Identify which cell holds the provided text, then report its [X, Y] central coordinate. 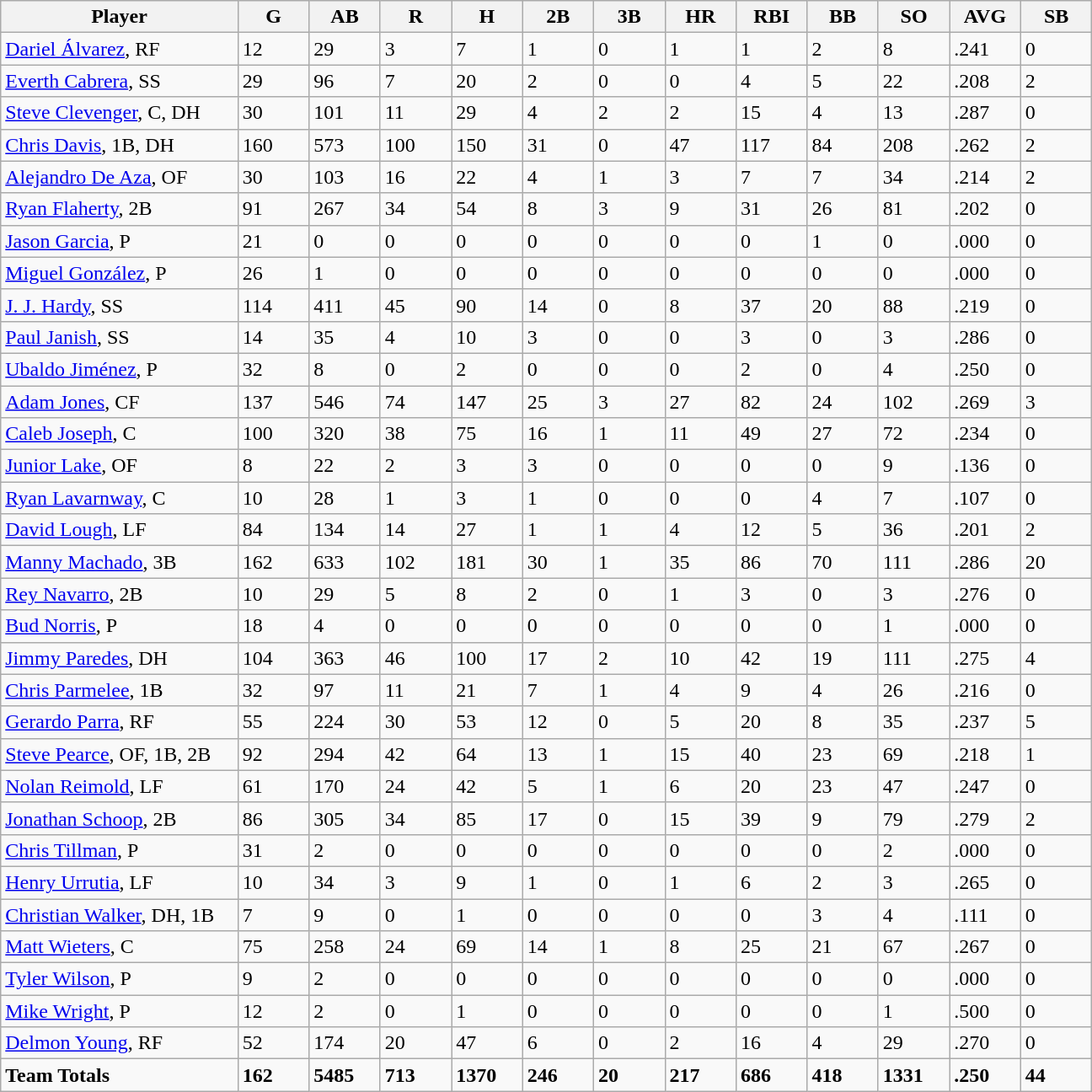
82 [771, 402]
.247 [985, 786]
Nolan Reimold, LF [120, 786]
Paul Janish, SS [120, 337]
.201 [985, 530]
.237 [985, 722]
SO [913, 17]
Tyler Wilson, P [120, 979]
174 [345, 1043]
Miguel González, P [120, 273]
J. J. Hardy, SS [120, 305]
418 [843, 1075]
AB [345, 17]
46 [415, 658]
150 [487, 145]
.111 [985, 914]
117 [771, 145]
320 [345, 434]
134 [345, 530]
546 [345, 402]
246 [558, 1075]
David Lough, LF [120, 530]
64 [487, 754]
573 [345, 145]
79 [913, 818]
Chris Parmelee, 1B [120, 690]
Everth Cabrera, SS [120, 81]
Jimmy Paredes, DH [120, 658]
2B [558, 17]
.202 [985, 209]
70 [843, 562]
224 [345, 722]
49 [771, 434]
67 [913, 947]
.270 [985, 1043]
Junior Lake, OF [120, 466]
5485 [345, 1075]
.267 [985, 947]
52 [273, 1043]
Delmon Young, RF [120, 1043]
Ryan Lavarnway, C [120, 498]
HR [700, 17]
363 [345, 658]
160 [273, 145]
81 [913, 209]
.269 [985, 402]
97 [345, 690]
Gerardo Parra, RF [120, 722]
Henry Urrutia, LF [120, 882]
Ubaldo Jiménez, P [120, 369]
1370 [487, 1075]
AVG [985, 17]
208 [913, 145]
28 [345, 498]
.107 [985, 498]
Bud Norris, P [120, 626]
Team Totals [120, 1075]
36 [913, 530]
305 [345, 818]
258 [345, 947]
Player [120, 17]
137 [273, 402]
.276 [985, 594]
.234 [985, 434]
.500 [985, 1011]
633 [345, 562]
38 [415, 434]
.208 [985, 81]
85 [487, 818]
Manny Machado, 3B [120, 562]
Jason Garcia, P [120, 241]
44 [1057, 1075]
103 [345, 177]
170 [345, 786]
45 [415, 305]
Chris Davis, 1B, DH [120, 145]
217 [700, 1075]
.214 [985, 177]
RBI [771, 17]
114 [273, 305]
294 [345, 754]
55 [273, 722]
.265 [985, 882]
SB [1057, 17]
181 [487, 562]
.275 [985, 658]
Alejandro De Aza, OF [120, 177]
.218 [985, 754]
.136 [985, 466]
37 [771, 305]
92 [273, 754]
18 [273, 626]
91 [273, 209]
90 [487, 305]
.219 [985, 305]
BB [843, 17]
Chris Tillman, P [120, 850]
267 [345, 209]
.287 [985, 113]
53 [487, 722]
88 [913, 305]
74 [415, 402]
96 [345, 81]
101 [345, 113]
1331 [913, 1075]
Ryan Flaherty, 2B [120, 209]
3B [629, 17]
Steve Clevenger, C, DH [120, 113]
686 [771, 1075]
61 [273, 786]
713 [415, 1075]
.241 [985, 49]
Adam Jones, CF [120, 402]
.262 [985, 145]
Dariel Álvarez, RF [120, 49]
R [415, 17]
Christian Walker, DH, 1B [120, 914]
19 [843, 658]
G [273, 17]
Rey Navarro, 2B [120, 594]
H [487, 17]
Steve Pearce, OF, 1B, 2B [120, 754]
Caleb Joseph, C [120, 434]
39 [771, 818]
147 [487, 402]
.216 [985, 690]
411 [345, 305]
Matt Wieters, C [120, 947]
Mike Wright, P [120, 1011]
Jonathan Schoop, 2B [120, 818]
72 [913, 434]
104 [273, 658]
.279 [985, 818]
40 [771, 754]
54 [487, 209]
